Determine the [X, Y] coordinate at the center of the cell enclosing the given text.  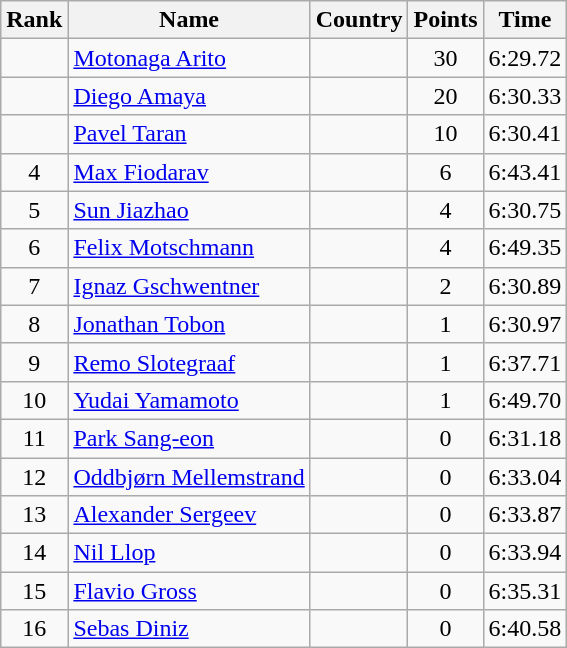
7 [34, 286]
Diego Amaya [189, 96]
6:35.31 [525, 591]
6:49.35 [525, 248]
Yudai Yamamoto [189, 400]
13 [34, 515]
6:33.04 [525, 477]
11 [34, 438]
6:29.72 [525, 58]
6:31.18 [525, 438]
Name [189, 20]
Sebas Diniz [189, 629]
6:30.41 [525, 134]
6:43.41 [525, 172]
15 [34, 591]
6:49.70 [525, 400]
Alexander Sergeev [189, 515]
9 [34, 362]
Remo Slotegraaf [189, 362]
6:30.89 [525, 286]
8 [34, 324]
6:30.33 [525, 96]
Sun Jiazhao [189, 210]
6:37.71 [525, 362]
6:33.87 [525, 515]
Park Sang-eon [189, 438]
Ignaz Gschwentner [189, 286]
Rank [34, 20]
Motonaga Arito [189, 58]
6:33.94 [525, 553]
Nil Llop [189, 553]
2 [446, 286]
Felix Motschmann [189, 248]
30 [446, 58]
Time [525, 20]
16 [34, 629]
Oddbjørn Mellemstrand [189, 477]
5 [34, 210]
Points [446, 20]
Max Fiodarav [189, 172]
Flavio Gross [189, 591]
6:40.58 [525, 629]
20 [446, 96]
6:30.75 [525, 210]
Jonathan Tobon [189, 324]
12 [34, 477]
Country [359, 20]
14 [34, 553]
Pavel Taran [189, 134]
6:30.97 [525, 324]
